Identify which cell holds the provided text, then report its [x, y] central coordinate. 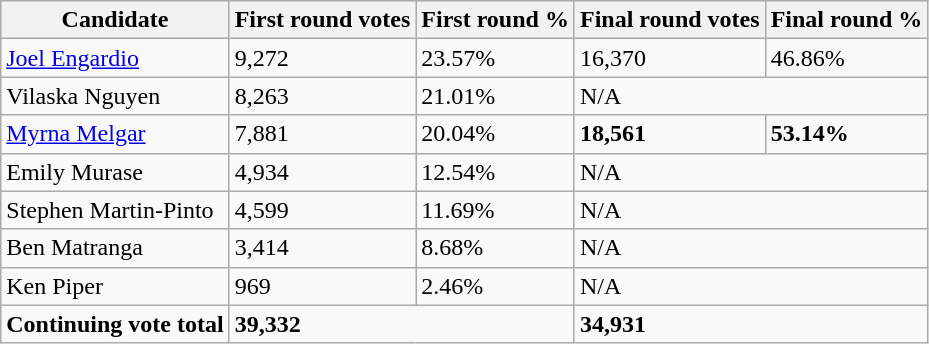
20.04% [496, 134]
39,332 [402, 324]
Candidate [115, 20]
Joel Engardio [115, 58]
12.54% [496, 172]
3,414 [322, 248]
Final round % [846, 20]
Ken Piper [115, 286]
First round votes [322, 20]
4,599 [322, 210]
18,561 [670, 134]
Emily Murase [115, 172]
7,881 [322, 134]
21.01% [496, 96]
23.57% [496, 58]
8.68% [496, 248]
Continuing vote total [115, 324]
2.46% [496, 286]
Ben Matranga [115, 248]
First round % [496, 20]
16,370 [670, 58]
4,934 [322, 172]
9,272 [322, 58]
Vilaska Nguyen [115, 96]
8,263 [322, 96]
53.14% [846, 134]
Final round votes [670, 20]
34,931 [750, 324]
11.69% [496, 210]
46.86% [846, 58]
969 [322, 286]
Myrna Melgar [115, 134]
Stephen Martin-Pinto [115, 210]
